From the cell containing the given text, extract its center point as [x, y] coordinate. 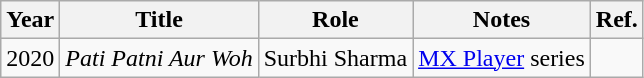
Ref. [616, 20]
MX Player series [502, 58]
Role [335, 20]
Notes [502, 20]
Surbhi Sharma [335, 58]
Year [30, 20]
2020 [30, 58]
Pati Patni Aur Woh [159, 58]
Title [159, 20]
